Return (X, Y) of the center of cell containing provided text 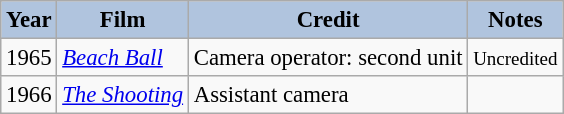
Assistant camera (328, 95)
Year (29, 20)
Camera operator: second unit (328, 58)
1966 (29, 95)
Uncredited (516, 58)
Credit (328, 20)
Notes (516, 20)
1965 (29, 58)
Beach Ball (122, 58)
Film (122, 20)
The Shooting (122, 95)
